Return the (x, y) coordinate for the center point of the cell that contains the specified text.  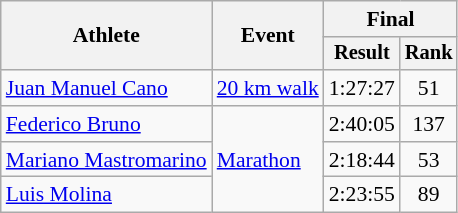
2:23:55 (362, 195)
137 (429, 124)
Result (362, 54)
Federico Bruno (106, 124)
Rank (429, 54)
20 km walk (268, 88)
Juan Manuel Cano (106, 88)
1:27:27 (362, 88)
2:18:44 (362, 160)
51 (429, 88)
2:40:05 (362, 124)
Final (391, 19)
Mariano Mastromarino (106, 160)
Event (268, 36)
Marathon (268, 160)
Athlete (106, 36)
89 (429, 195)
Luis Molina (106, 195)
53 (429, 160)
